Find where the given text appears and provide that cell's center as (X, Y) coordinate. 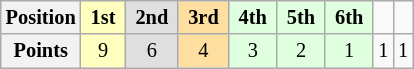
9 (104, 51)
Points (41, 51)
6th (349, 17)
1st (104, 17)
3 (253, 51)
3rd (203, 17)
5th (301, 17)
2nd (152, 17)
6 (152, 51)
Position (41, 17)
4th (253, 17)
4 (203, 51)
2 (301, 51)
